Detect which cell encompasses the target text, then output its (X, Y) center coordinate. 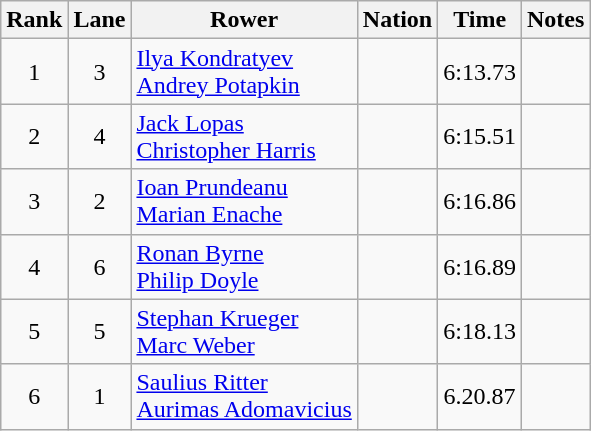
Time (480, 20)
Lane (100, 20)
Ioan PrundeanuMarian Enache (244, 202)
6:13.73 (480, 72)
Ilya KondratyevAndrey Potapkin (244, 72)
Ronan ByrnePhilip Doyle (244, 266)
Saulius RitterAurimas Adomavicius (244, 396)
Rower (244, 20)
6:16.89 (480, 266)
6.20.87 (480, 396)
6:16.86 (480, 202)
Stephan KruegerMarc Weber (244, 332)
6:15.51 (480, 136)
6:18.13 (480, 332)
Jack LopasChristopher Harris (244, 136)
Nation (397, 20)
Notes (555, 20)
Rank (34, 20)
